Locate the cell with the specified text and output its (X, Y) center coordinate. 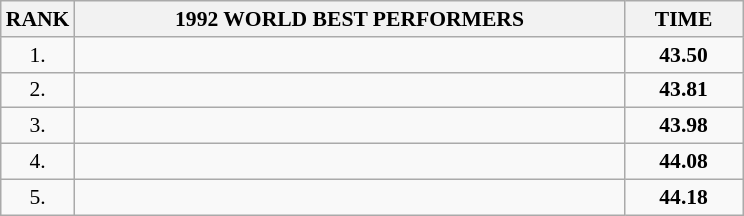
44.18 (684, 197)
2. (38, 90)
1. (38, 55)
3. (38, 126)
43.81 (684, 90)
4. (38, 162)
TIME (684, 19)
RANK (38, 19)
43.50 (684, 55)
5. (38, 197)
44.08 (684, 162)
43.98 (684, 126)
1992 WORLD BEST PERFORMERS (349, 19)
